Search for the cell housing the specified text and yield its (x, y) center coordinate. 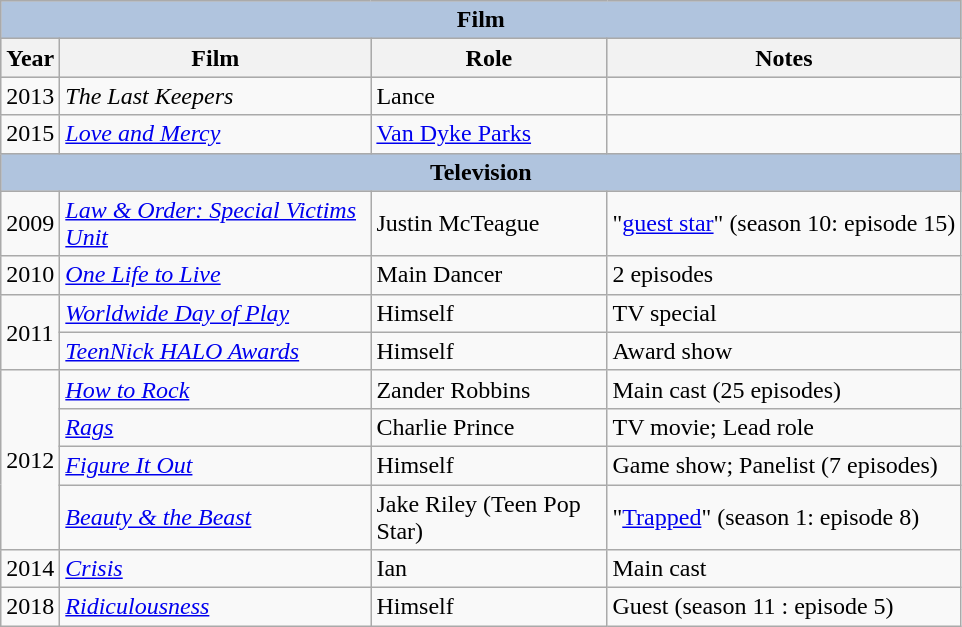
Notes (784, 58)
Law & Order: Special Victims Unit (216, 224)
Lance (489, 96)
Figure It Out (216, 465)
How to Rock (216, 389)
The Last Keepers (216, 96)
2015 (30, 134)
Ridiculousness (216, 607)
Worldwide Day of Play (216, 313)
Charlie Prince (489, 427)
2009 (30, 224)
Justin McTeague (489, 224)
TV special (784, 313)
Jake Riley (Teen Pop Star) (489, 516)
Game show; Panelist (7 episodes) (784, 465)
Main Dancer (489, 275)
Main cast (25 episodes) (784, 389)
TeenNick HALO Awards (216, 351)
2010 (30, 275)
TV movie; Lead role (784, 427)
Ian (489, 569)
Television (481, 172)
Guest (season 11 : episode 5) (784, 607)
2018 (30, 607)
"guest star" (season 10: episode 15) (784, 224)
Love and Mercy (216, 134)
2012 (30, 460)
2013 (30, 96)
One Life to Live (216, 275)
Award show (784, 351)
Rags (216, 427)
Main cast (784, 569)
2011 (30, 332)
Crisis (216, 569)
Beauty & the Beast (216, 516)
Van Dyke Parks (489, 134)
Zander Robbins (489, 389)
2014 (30, 569)
2 episodes (784, 275)
Role (489, 58)
"Trapped" (season 1: episode 8) (784, 516)
Year (30, 58)
